From the cell containing the given text, extract its center point as [X, Y] coordinate. 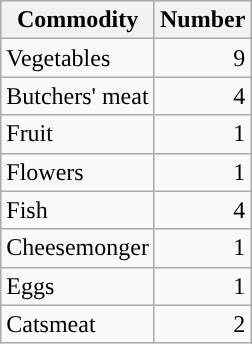
Fruit [78, 134]
Butchers' meat [78, 96]
Flowers [78, 172]
Commodity [78, 20]
2 [202, 324]
Number [202, 20]
Cheesemonger [78, 248]
Vegetables [78, 58]
Eggs [78, 286]
Fish [78, 210]
Catsmeat [78, 324]
9 [202, 58]
